Scan for the cell matching the given text and deliver its [x, y] coordinate at center. 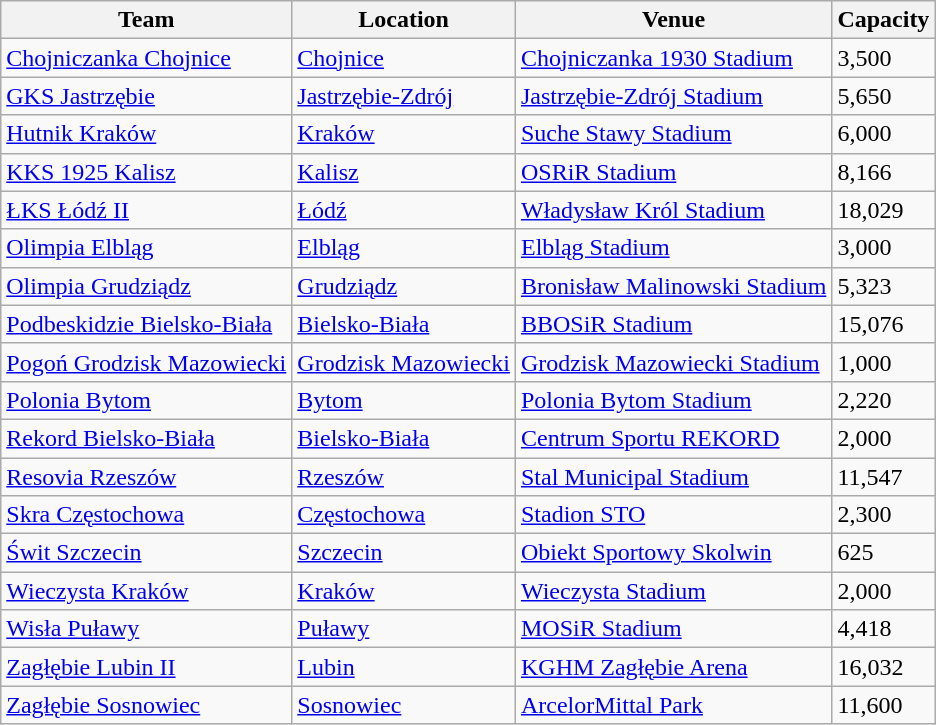
Chojnice [404, 58]
Stadion STO [673, 515]
2,300 [884, 515]
6,000 [884, 134]
Grodzisk Mazowiecki [404, 362]
Bytom [404, 400]
ArcelorMittal Park [673, 705]
Resovia Rzeszów [146, 477]
Sosnowiec [404, 705]
3,500 [884, 58]
Wisła Puławy [146, 629]
Olimpia Elbląg [146, 248]
Wieczysta Stadium [673, 591]
Szczecin [404, 553]
5,650 [884, 96]
Świt Szczecin [146, 553]
Chojniczanka Chojnice [146, 58]
3,000 [884, 248]
BBOSiR Stadium [673, 324]
Polonia Bytom [146, 400]
Częstochowa [404, 515]
Centrum Sportu REKORD [673, 438]
1,000 [884, 362]
Rzeszów [404, 477]
KKS 1925 Kalisz [146, 172]
Hutnik Kraków [146, 134]
8,166 [884, 172]
Podbeskidzie Bielsko-Biała [146, 324]
Wieczysta Kraków [146, 591]
Stal Municipal Stadium [673, 477]
2,220 [884, 400]
Grudziądz [404, 286]
Pogoń Grodzisk Mazowiecki [146, 362]
Team [146, 20]
Venue [673, 20]
Grodzisk Mazowiecki Stadium [673, 362]
Capacity [884, 20]
11,600 [884, 705]
Suche Stawy Stadium [673, 134]
Chojniczanka 1930 Stadium [673, 58]
11,547 [884, 477]
Władysław Król Stadium [673, 210]
OSRiR Stadium [673, 172]
KGHM Zagłębie Arena [673, 667]
Bronisław Malinowski Stadium [673, 286]
Zagłębie Lubin II [146, 667]
Lubin [404, 667]
Polonia Bytom Stadium [673, 400]
ŁKS Łódź II [146, 210]
Jastrzębie-Zdrój [404, 96]
Puławy [404, 629]
Rekord Bielsko-Biała [146, 438]
MOSiR Stadium [673, 629]
18,029 [884, 210]
Zagłębie Sosnowiec [146, 705]
Jastrzębie-Zdrój Stadium [673, 96]
4,418 [884, 629]
Kalisz [404, 172]
16,032 [884, 667]
GKS Jastrzębie [146, 96]
Olimpia Grudziądz [146, 286]
Skra Częstochowa [146, 515]
15,076 [884, 324]
Location [404, 20]
Łódź [404, 210]
Elbląg [404, 248]
Elbląg Stadium [673, 248]
625 [884, 553]
5,323 [884, 286]
Obiekt Sportowy Skolwin [673, 553]
